Identify which cell holds the provided text, then report its (x, y) central coordinate. 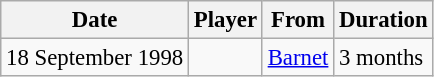
Player (226, 20)
From (298, 20)
3 months (384, 58)
Barnet (298, 58)
Date (95, 20)
Duration (384, 20)
18 September 1998 (95, 58)
